Detect which cell encompasses the target text, then output its (X, Y) center coordinate. 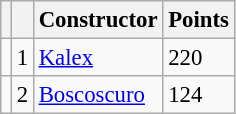
Points (198, 20)
Boscoscuro (98, 95)
1 (22, 58)
220 (198, 58)
2 (22, 95)
Kalex (98, 58)
Constructor (98, 20)
124 (198, 95)
